From the cell containing the given text, extract its center point as [x, y] coordinate. 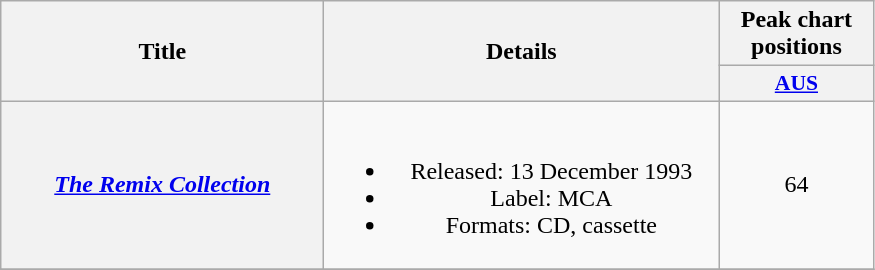
Title [162, 52]
Released: 13 December 1993Label: MCAFormats: CD, cassette [522, 184]
The Remix Collection [162, 184]
Peak chart positions [796, 34]
Details [522, 52]
AUS [796, 84]
64 [796, 184]
